Provide the [X, Y] coordinate of the cell's center where the given text is located.  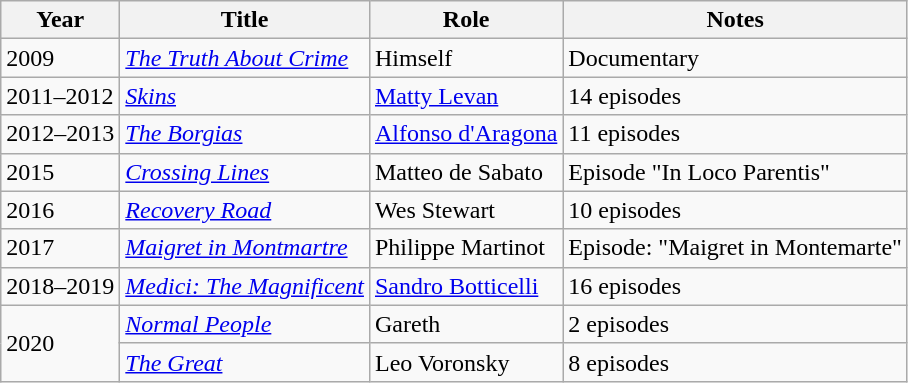
Notes [736, 20]
Leo Voronsky [466, 362]
Wes Stewart [466, 210]
The Truth About Crime [245, 58]
Sandro Botticelli [466, 286]
Crossing Lines [245, 172]
Title [245, 20]
2016 [60, 210]
Skins [245, 96]
2020 [60, 343]
11 episodes [736, 134]
2018–2019 [60, 286]
Role [466, 20]
Normal People [245, 324]
Himself [466, 58]
2015 [60, 172]
The Great [245, 362]
Medici: The Magnificent [245, 286]
Gareth [466, 324]
Matty Levan [466, 96]
8 episodes [736, 362]
The Borgias [245, 134]
2 episodes [736, 324]
10 episodes [736, 210]
14 episodes [736, 96]
Documentary [736, 58]
Alfonso d'Aragona [466, 134]
Maigret in Montmartre [245, 248]
Episode: "Maigret in Montemarte" [736, 248]
2017 [60, 248]
Philippe Martinot [466, 248]
2012–2013 [60, 134]
Year [60, 20]
2009 [60, 58]
Recovery Road [245, 210]
16 episodes [736, 286]
2011–2012 [60, 96]
Matteo de Sabato [466, 172]
Episode "In Loco Parentis" [736, 172]
